Output the [X, Y] coordinate of the center of the cell containing the given text.  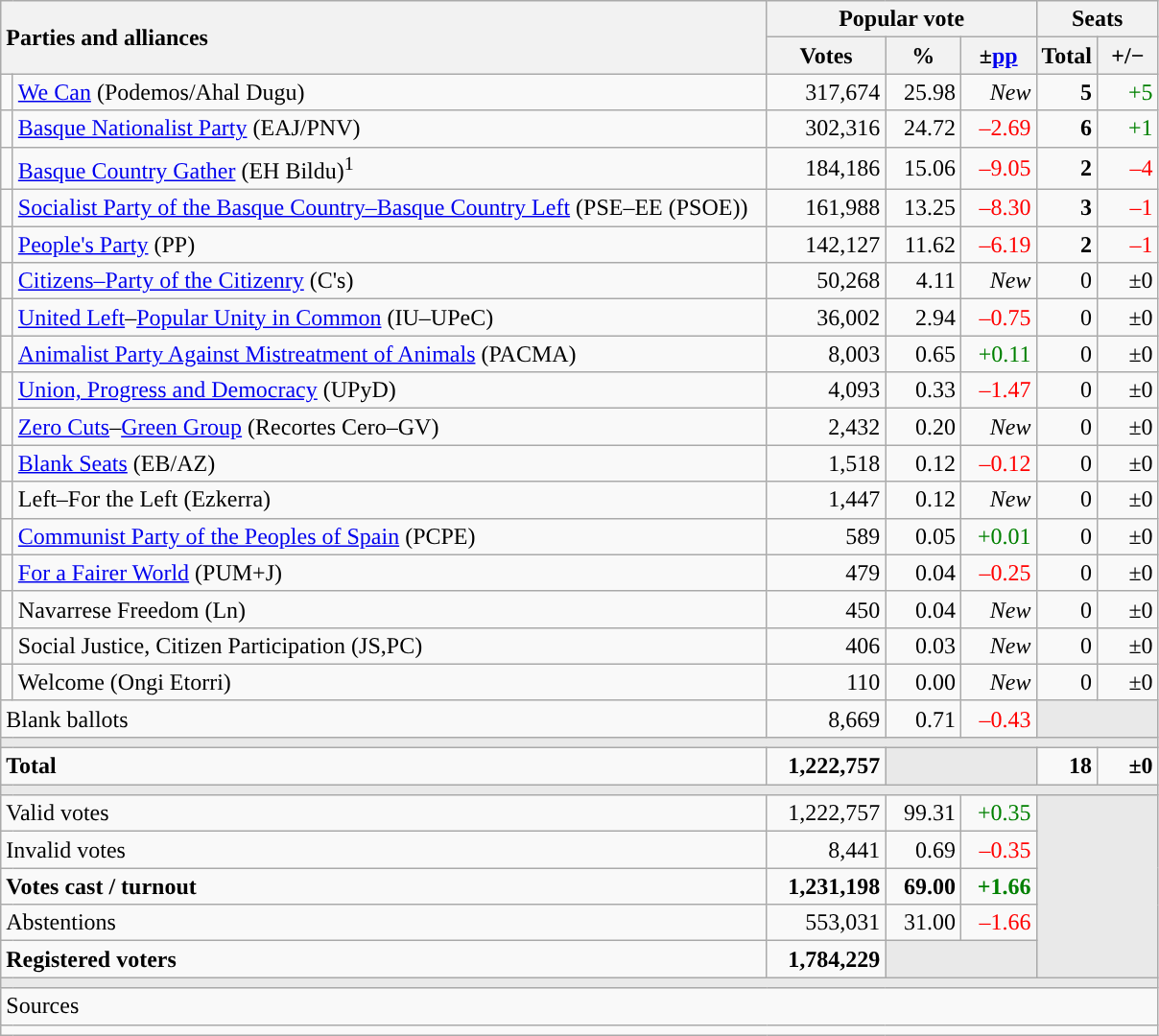
United Left–Popular Unity in Common (IU–UPeC) [390, 318]
–9.05 [998, 169]
Socialist Party of the Basque Country–Basque Country Left (PSE–EE (PSOE)) [390, 208]
–1.66 [998, 923]
Basque Nationalist Party (EAJ/PNV) [390, 129]
+0.11 [998, 354]
–0.12 [998, 463]
1,784,229 [826, 959]
+0.01 [998, 536]
Animalist Party Against Mistreatment of Animals (PACMA) [390, 354]
50,268 [826, 281]
Abstentions [384, 923]
We Can (Podemos/Ahal Dugu) [390, 92]
Valid votes [384, 813]
Popular vote [902, 19]
8,669 [826, 718]
1,447 [826, 500]
69.00 [923, 886]
161,988 [826, 208]
479 [826, 573]
317,674 [826, 92]
–4 [1128, 169]
Communist Party of the Peoples of Spain (PCPE) [390, 536]
4.11 [923, 281]
Citizens–Party of the Citizenry (C's) [390, 281]
6 [1067, 129]
5 [1067, 92]
–6.19 [998, 245]
+1.66 [998, 886]
For a Fairer World (PUM+J) [390, 573]
13.25 [923, 208]
Navarrese Freedom (Ln) [390, 609]
0.03 [923, 646]
Invalid votes [384, 850]
Votes [826, 56]
Left–For the Left (Ezkerra) [390, 500]
Blank Seats (EB/AZ) [390, 463]
25.98 [923, 92]
1,231,198 [826, 886]
553,031 [826, 923]
–0.75 [998, 318]
Social Justice, Citizen Participation (JS,PC) [390, 646]
People's Party (PP) [390, 245]
Basque Country Gather (EH Bildu)1 [390, 169]
–2.69 [998, 129]
406 [826, 646]
2.94 [923, 318]
0.20 [923, 427]
+5 [1128, 92]
0.69 [923, 850]
142,127 [826, 245]
+1 [1128, 129]
110 [826, 682]
Blank ballots [384, 718]
8,003 [826, 354]
Welcome (Ongi Etorri) [390, 682]
589 [826, 536]
4,093 [826, 390]
0.65 [923, 354]
–8.30 [998, 208]
3 [1067, 208]
Votes cast / turnout [384, 886]
±pp [998, 56]
Parties and alliances [384, 37]
184,186 [826, 169]
0.00 [923, 682]
0.71 [923, 718]
36,002 [826, 318]
15.06 [923, 169]
–1.47 [998, 390]
2,432 [826, 427]
302,316 [826, 129]
–0.35 [998, 850]
% [923, 56]
1,518 [826, 463]
99.31 [923, 813]
–0.25 [998, 573]
Zero Cuts–Green Group (Recortes Cero–GV) [390, 427]
Registered voters [384, 959]
Sources [579, 1006]
+/− [1128, 56]
Seats [1098, 19]
11.62 [923, 245]
Union, Progress and Democracy (UPyD) [390, 390]
450 [826, 609]
0.33 [923, 390]
+0.35 [998, 813]
0.05 [923, 536]
24.72 [923, 129]
18 [1067, 766]
–0.43 [998, 718]
8,441 [826, 850]
31.00 [923, 923]
